Locate the cell with the specified text and output its (x, y) center coordinate. 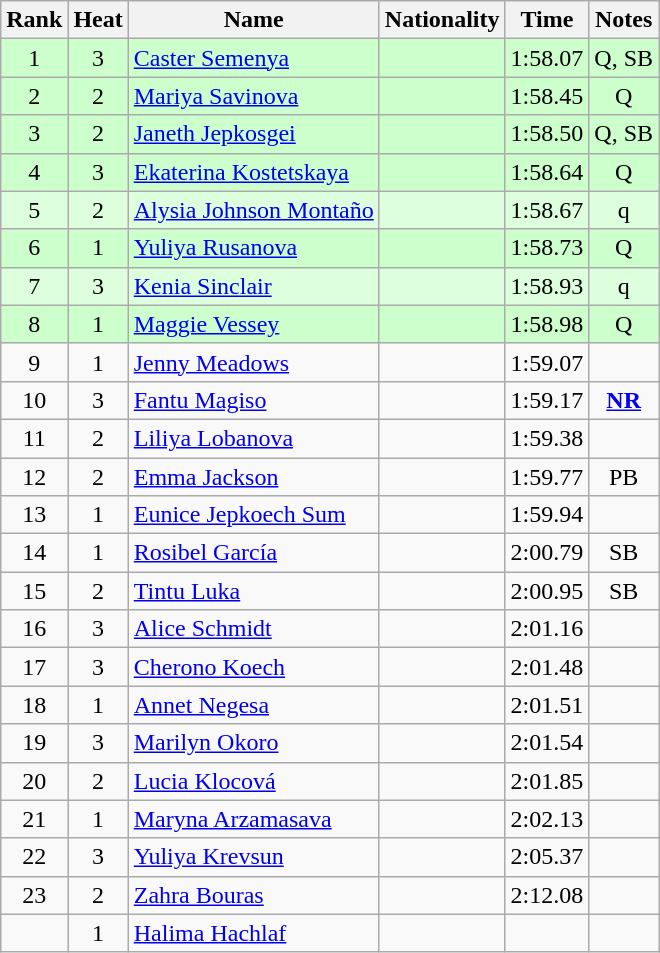
2:00.95 (547, 591)
15 (34, 591)
2:01.16 (547, 629)
1:58.67 (547, 210)
Emma Jackson (254, 477)
Alice Schmidt (254, 629)
Heat (98, 20)
Lucia Klocová (254, 781)
Time (547, 20)
Yuliya Rusanova (254, 248)
6 (34, 248)
20 (34, 781)
2:00.79 (547, 553)
Fantu Magiso (254, 400)
1:58.73 (547, 248)
NR (624, 400)
23 (34, 895)
2:01.54 (547, 743)
2:01.48 (547, 667)
2:01.85 (547, 781)
2:01.51 (547, 705)
5 (34, 210)
1:58.07 (547, 58)
1:58.93 (547, 286)
1:59.94 (547, 515)
Janeth Jepkosgei (254, 134)
22 (34, 857)
17 (34, 667)
Jenny Meadows (254, 362)
Yuliya Krevsun (254, 857)
Eunice Jepkoech Sum (254, 515)
12 (34, 477)
Rank (34, 20)
8 (34, 324)
7 (34, 286)
4 (34, 172)
19 (34, 743)
Maggie Vessey (254, 324)
Tintu Luka (254, 591)
11 (34, 438)
Zahra Bouras (254, 895)
Rosibel García (254, 553)
Ekaterina Kostetskaya (254, 172)
1:59.77 (547, 477)
2:05.37 (547, 857)
Caster Semenya (254, 58)
16 (34, 629)
1:58.50 (547, 134)
2:12.08 (547, 895)
Halima Hachlaf (254, 933)
Name (254, 20)
18 (34, 705)
1:58.98 (547, 324)
Nationality (442, 20)
Alysia Johnson Montaño (254, 210)
Kenia Sinclair (254, 286)
1:58.64 (547, 172)
10 (34, 400)
1:58.45 (547, 96)
PB (624, 477)
Liliya Lobanova (254, 438)
13 (34, 515)
Maryna Arzamasava (254, 819)
Marilyn Okoro (254, 743)
2:02.13 (547, 819)
21 (34, 819)
14 (34, 553)
1:59.07 (547, 362)
9 (34, 362)
Mariya Savinova (254, 96)
1:59.17 (547, 400)
Notes (624, 20)
Annet Negesa (254, 705)
Cherono Koech (254, 667)
1:59.38 (547, 438)
